Find where the given text appears and provide that cell's center as (x, y) coordinate. 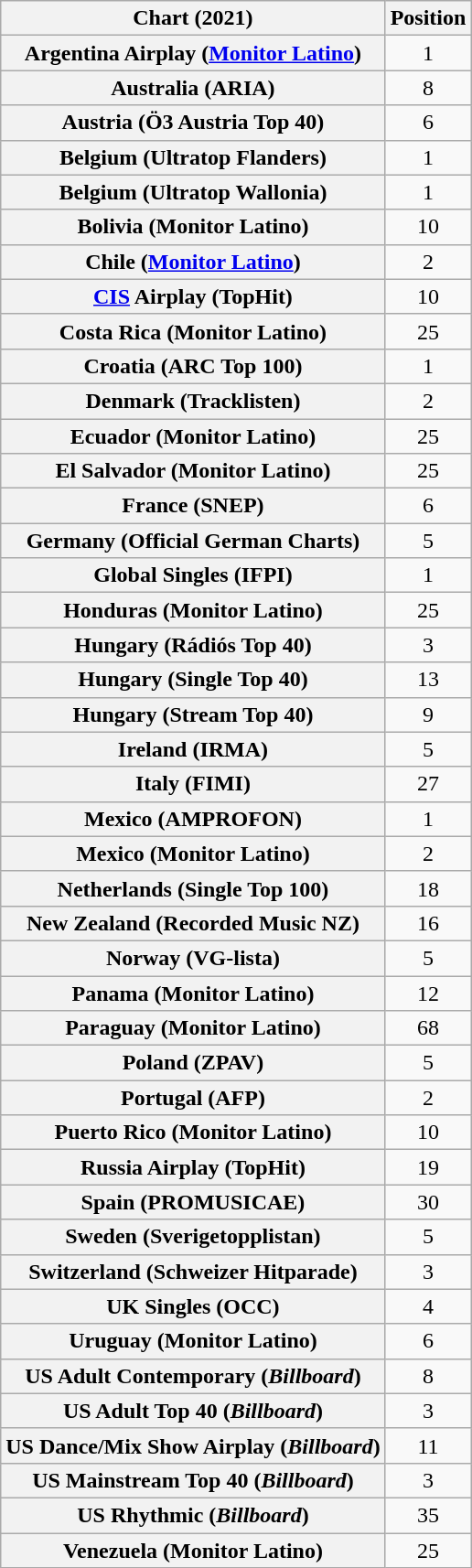
27 (428, 784)
Panama (Monitor Latino) (193, 993)
Hungary (Stream Top 40) (193, 714)
Uruguay (Monitor Latino) (193, 1341)
Ireland (IRMA) (193, 749)
9 (428, 714)
Ecuador (Monitor Latino) (193, 436)
New Zealand (Recorded Music NZ) (193, 923)
30 (428, 1202)
Italy (FIMI) (193, 784)
Hungary (Rádiós Top 40) (193, 645)
France (SNEP) (193, 506)
Belgium (Ultratop Wallonia) (193, 192)
Position (428, 18)
US Dance/Mix Show Airplay (Billboard) (193, 1445)
4 (428, 1306)
Spain (PROMUSICAE) (193, 1202)
Costa Rica (Monitor Latino) (193, 331)
US Adult Contemporary (Billboard) (193, 1376)
Denmark (Tracklisten) (193, 401)
El Salvador (Monitor Latino) (193, 471)
Argentina Airplay (Monitor Latino) (193, 53)
US Rhythmic (Billboard) (193, 1515)
Germany (Official German Charts) (193, 541)
12 (428, 993)
Croatia (ARC Top 100) (193, 366)
Austria (Ö3 Austria Top 40) (193, 123)
Switzerland (Schweizer Hitparade) (193, 1272)
Mexico (Monitor Latino) (193, 854)
Chile (Monitor Latino) (193, 262)
Russia Airplay (TopHit) (193, 1167)
CIS Airplay (TopHit) (193, 296)
Hungary (Single Top 40) (193, 680)
Chart (2021) (193, 18)
Paraguay (Monitor Latino) (193, 1028)
35 (428, 1515)
UK Singles (OCC) (193, 1306)
Netherlands (Single Top 100) (193, 888)
US Mainstream Top 40 (Billboard) (193, 1480)
19 (428, 1167)
18 (428, 888)
Global Singles (IFPI) (193, 575)
Australia (ARIA) (193, 88)
Sweden (Sverigetopplistan) (193, 1237)
US Adult Top 40 (Billboard) (193, 1411)
Portugal (AFP) (193, 1098)
Puerto Rico (Monitor Latino) (193, 1133)
13 (428, 680)
16 (428, 923)
Bolivia (Monitor Latino) (193, 227)
Venezuela (Monitor Latino) (193, 1551)
Norway (VG-lista) (193, 958)
11 (428, 1445)
Belgium (Ultratop Flanders) (193, 157)
Poland (ZPAV) (193, 1063)
Mexico (AMPROFON) (193, 819)
Honduras (Monitor Latino) (193, 610)
68 (428, 1028)
